Extract the (x, y) coordinate from the center of the cell holding the provided text.  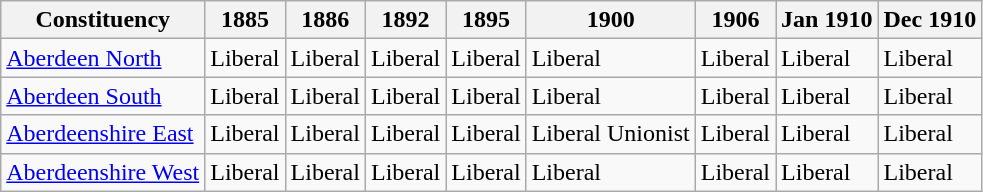
Aberdeen North (103, 58)
Constituency (103, 20)
Dec 1910 (930, 20)
1906 (735, 20)
Jan 1910 (827, 20)
Aberdeen South (103, 96)
Liberal Unionist (610, 134)
Aberdeenshire East (103, 134)
1895 (486, 20)
1900 (610, 20)
1892 (405, 20)
1886 (325, 20)
1885 (245, 20)
Aberdeenshire West (103, 172)
